Locate the cell with the specified text and output its [X, Y] center coordinate. 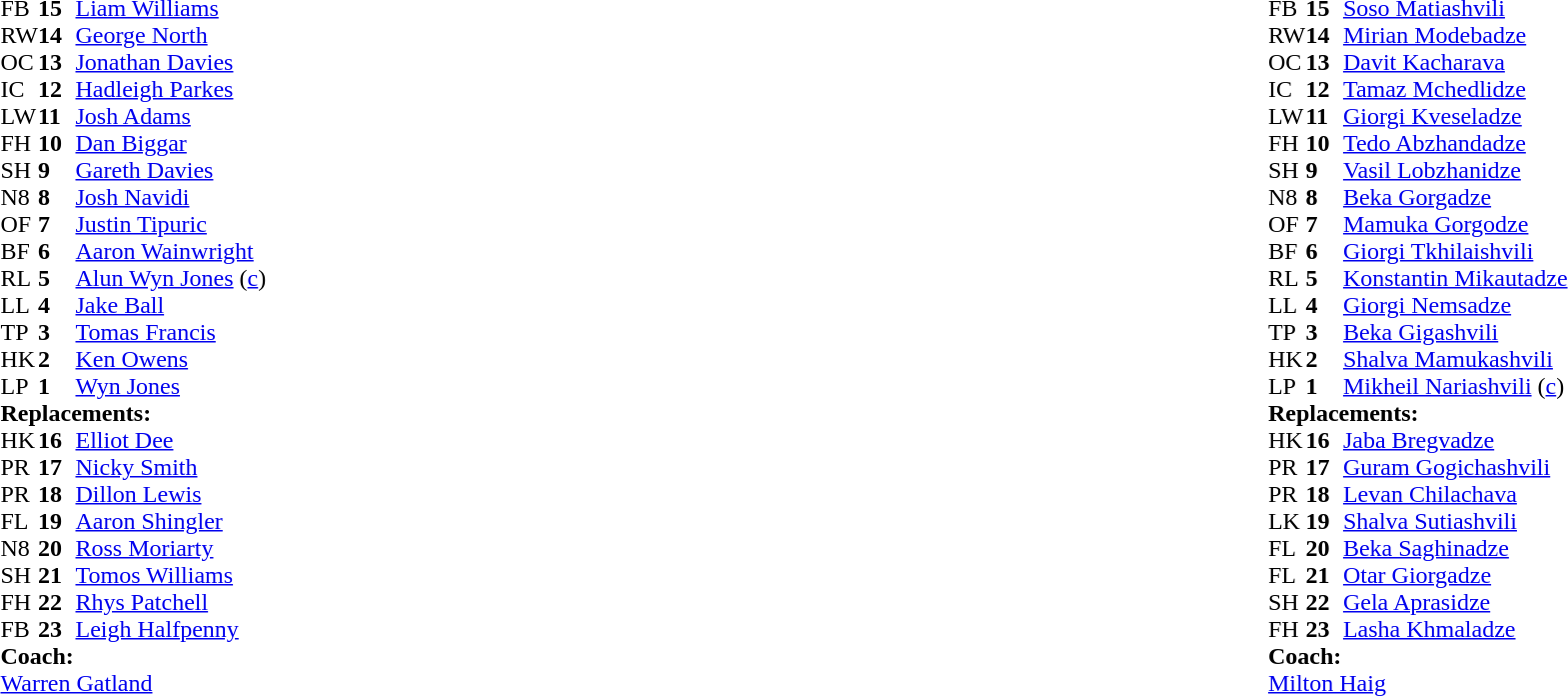
Levan Chilachava [1455, 494]
Giorgi Kveseladze [1455, 116]
Tomos Williams [172, 576]
Wyn Jones [172, 386]
Davit Kacharava [1455, 62]
Beka Gorgadze [1455, 198]
Aaron Wainwright [172, 252]
Tamaz Mchedlidze [1455, 90]
George North [172, 36]
Gareth Davies [172, 170]
Shalva Mamukashvili [1455, 360]
Konstantin Mikautadze [1455, 278]
Elliot Dee [172, 440]
Giorgi Nemsadze [1455, 306]
Tedo Abzhandadze [1455, 144]
LK [1287, 522]
Justin Tipuric [172, 224]
FB [19, 630]
Ross Moriarty [172, 548]
Hadleigh Parkes [172, 90]
Dan Biggar [172, 144]
Beka Saghinadze [1455, 548]
Vasil Lobzhanidze [1455, 170]
Jaba Bregvadze [1455, 440]
Tomas Francis [172, 332]
Beka Gigashvili [1455, 332]
Otar Giorgadze [1455, 576]
Dillon Lewis [172, 494]
Nicky Smith [172, 468]
Guram Gogichashvili [1455, 468]
Ken Owens [172, 360]
Jake Ball [172, 306]
Mirian Modebadze [1455, 36]
Josh Adams [172, 116]
Josh Navidi [172, 198]
Lasha Khmaladze [1455, 630]
Jonathan Davies [172, 62]
Shalva Sutiashvili [1455, 522]
Mikheil Nariashvili (c) [1455, 386]
Aaron Shingler [172, 522]
Alun Wyn Jones (c) [172, 278]
Gela Aprasidze [1455, 602]
Leigh Halfpenny [172, 630]
Giorgi Tkhilaishvili [1455, 252]
Rhys Patchell [172, 602]
Mamuka Gorgodze [1455, 224]
